Provide the [x, y] coordinate of the cell's center where the given text is located.  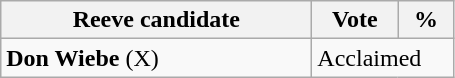
Don Wiebe (X) [156, 58]
Vote [355, 20]
Reeve candidate [156, 20]
% [426, 20]
Acclaimed [383, 58]
